For the text-containing cell, return its midpoint in [X, Y] coordinate format. 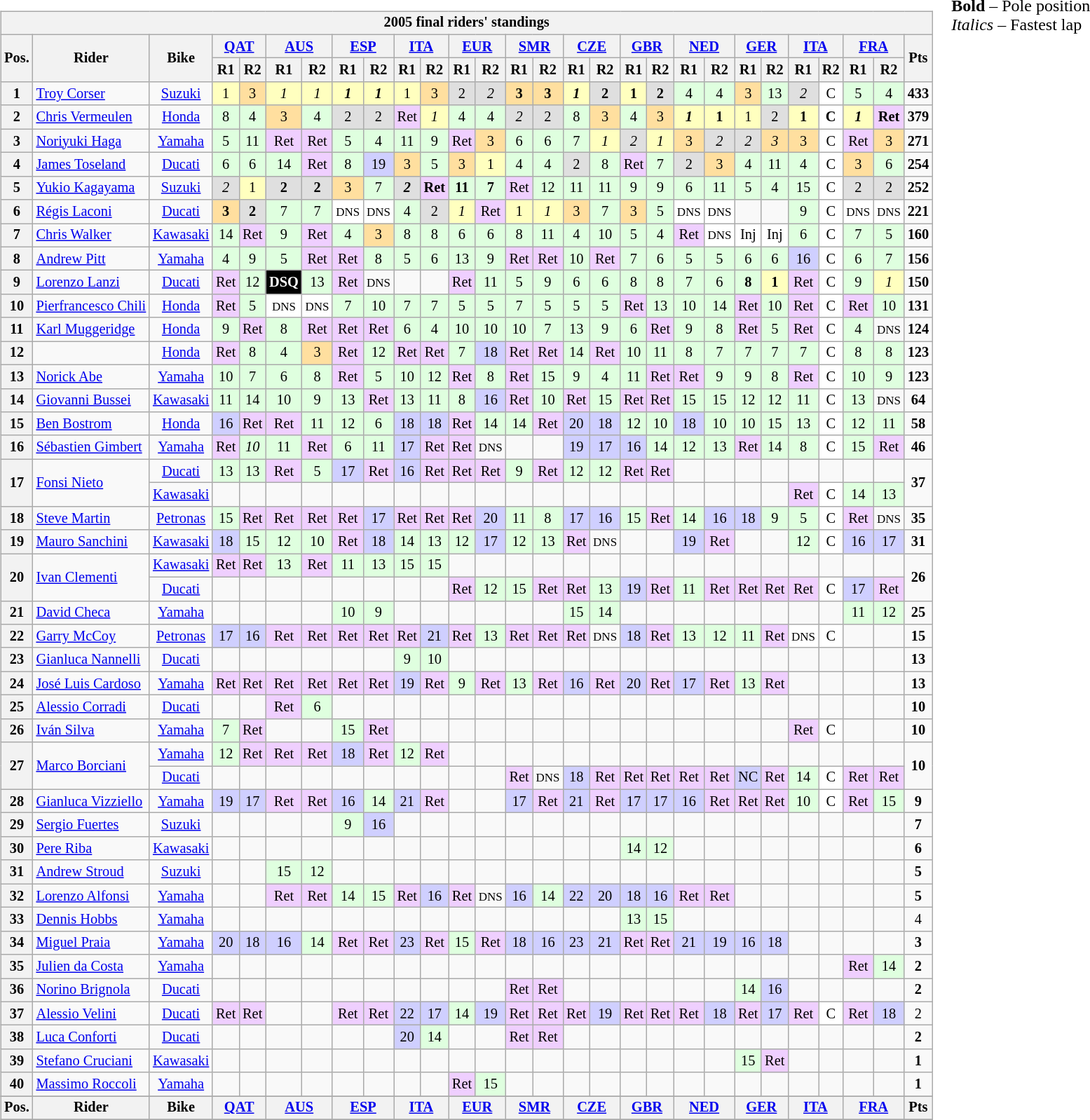
Steve Martin [91, 518]
Mauro Sanchini [91, 542]
271 [918, 141]
30 [17, 849]
Miguel Praia [91, 943]
Fonsi Nieto [91, 482]
36 [17, 990]
27 [17, 765]
160 [918, 235]
32 [17, 896]
Stefano Cruciani [91, 1061]
Karl Muggeridge [91, 329]
252 [918, 188]
Sergio Fuertes [91, 825]
James Toseland [91, 165]
Gianluca Nannelli [91, 660]
Massimo Roccoli [91, 1084]
Pere Riba [91, 849]
Alessio Velini [91, 1013]
Chris Vermeulen [91, 117]
254 [918, 165]
2005 final riders' standings [467, 23]
Pierfrancesco Chili [91, 306]
24 [17, 683]
Iván Silva [91, 730]
Norino Brignola [91, 990]
46 [918, 447]
Ben Bostrom [91, 424]
Sébastien Gimbert [91, 447]
156 [918, 259]
29 [17, 825]
Marco Borciani [91, 765]
Lorenzo Alfonsi [91, 896]
Noriyuki Haga [91, 141]
Chris Walker [91, 235]
Lorenzo Lanzi [91, 282]
David Checa [91, 613]
39 [17, 1061]
Julien da Costa [91, 967]
Régis Laconi [91, 212]
Dennis Hobbs [91, 920]
379 [918, 117]
Alessio Corradi [91, 707]
124 [918, 329]
DSQ [284, 282]
433 [918, 94]
NC [748, 778]
Garry McCoy [91, 636]
Gianluca Vizziello [91, 801]
Ivan Clementi [91, 578]
Andrew Pitt [91, 259]
Troy Corser [91, 94]
Luca Conforti [91, 1037]
64 [918, 400]
Norick Abe [91, 376]
Yukio Kagayama [91, 188]
131 [918, 306]
38 [17, 1037]
Andrew Stroud [91, 872]
150 [918, 282]
28 [17, 801]
221 [918, 212]
58 [918, 424]
34 [17, 943]
José Luis Cardoso [91, 683]
40 [17, 1084]
33 [17, 920]
Giovanni Bussei [91, 400]
